From the cell containing the given text, extract its center point as (X, Y) coordinate. 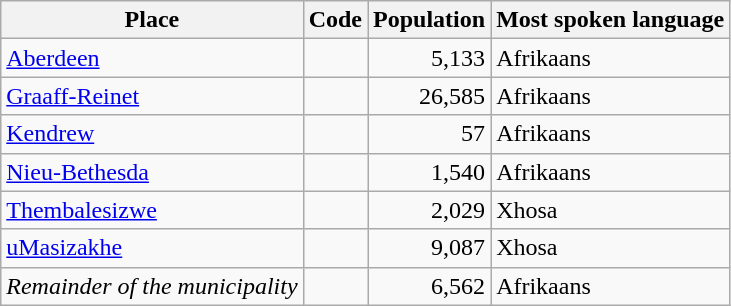
uMasizakhe (152, 248)
Graaff-Reinet (152, 96)
6,562 (430, 286)
Code (335, 20)
1,540 (430, 172)
Most spoken language (610, 20)
26,585 (430, 96)
Kendrew (152, 134)
Aberdeen (152, 58)
Nieu-Bethesda (152, 172)
5,133 (430, 58)
57 (430, 134)
2,029 (430, 210)
Thembalesizwe (152, 210)
Place (152, 20)
Population (430, 20)
9,087 (430, 248)
Remainder of the municipality (152, 286)
